Provide the [x, y] coordinate of the cell's center where the given text is located.  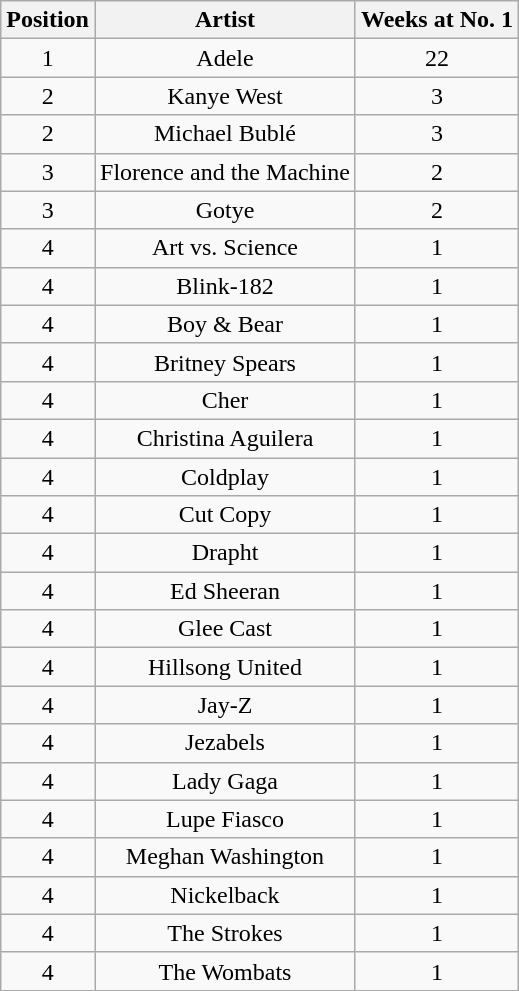
Coldplay [224, 477]
Jay-Z [224, 705]
The Strokes [224, 933]
Lady Gaga [224, 781]
Cut Copy [224, 515]
Adele [224, 58]
Art vs. Science [224, 248]
22 [436, 58]
Florence and the Machine [224, 172]
Michael Bublé [224, 134]
The Wombats [224, 971]
Jezabels [224, 743]
Britney Spears [224, 362]
Weeks at No. 1 [436, 20]
Blink-182 [224, 286]
Nickelback [224, 895]
Glee Cast [224, 629]
Drapht [224, 553]
Boy & Bear [224, 324]
Hillsong United [224, 667]
Lupe Fiasco [224, 819]
Artist [224, 20]
Kanye West [224, 96]
Christina Aguilera [224, 438]
Ed Sheeran [224, 591]
Position [48, 20]
Meghan Washington [224, 857]
Gotye [224, 210]
Cher [224, 400]
